Scan for the cell matching the given text and deliver its [X, Y] coordinate at center. 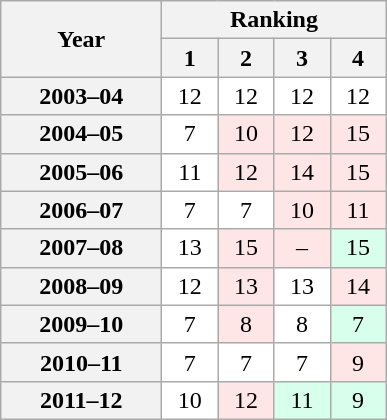
2005–06 [82, 172]
2008–09 [82, 286]
4 [358, 58]
– [302, 248]
3 [302, 58]
2011–12 [82, 400]
2 [246, 58]
2003–04 [82, 96]
2010–11 [82, 362]
Ranking [274, 20]
2009–10 [82, 324]
1 [190, 58]
2006–07 [82, 210]
Year [82, 39]
2004–05 [82, 134]
2007–08 [82, 248]
